Pinpoint the cell where the given text exists, returning its [X, Y] midpoint coordinate. 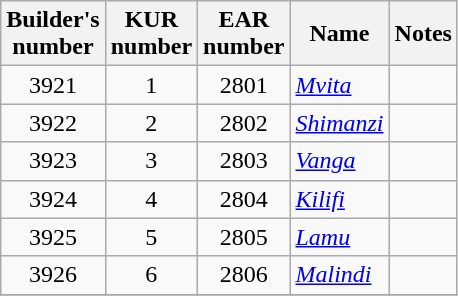
2806 [244, 275]
3926 [53, 275]
2805 [244, 237]
3 [151, 161]
Vanga [340, 161]
2803 [244, 161]
3921 [53, 85]
3925 [53, 237]
Lamu [340, 237]
Kilifi [340, 199]
Shimanzi [340, 123]
2801 [244, 85]
Malindi [340, 275]
KUR number [151, 34]
5 [151, 237]
2804 [244, 199]
Notes [423, 34]
2 [151, 123]
1 [151, 85]
Name [340, 34]
3923 [53, 161]
2802 [244, 123]
3922 [53, 123]
EARnumber [244, 34]
6 [151, 275]
3924 [53, 199]
4 [151, 199]
Mvita [340, 85]
Builder'snumber [53, 34]
